Determine the (X, Y) coordinate at the center of the cell enclosing the given text.  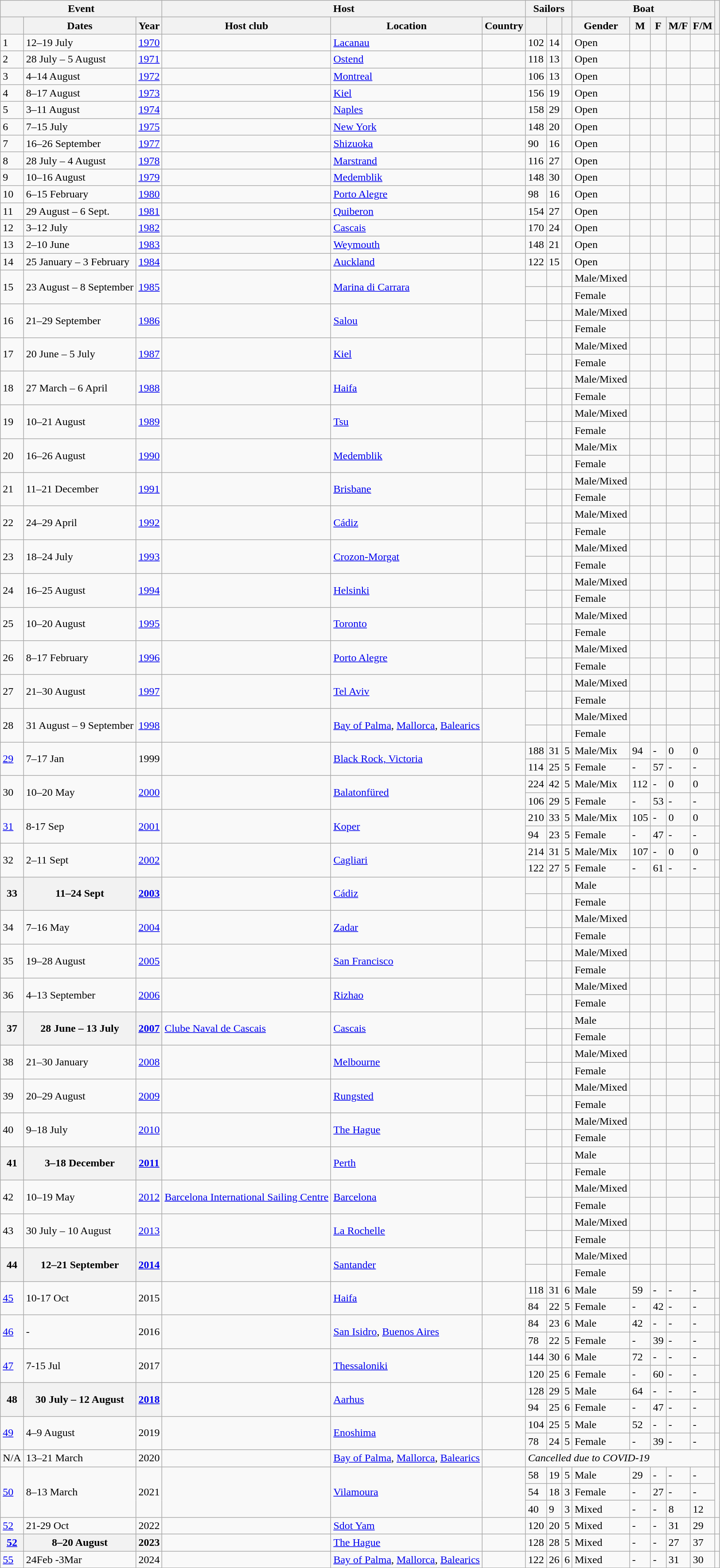
16–25 August (80, 590)
1970 (149, 43)
2016 (149, 1332)
210 (536, 818)
Auckland (407, 262)
Perth (407, 1163)
2015 (149, 1298)
Balatonfüred (407, 793)
1997 (149, 691)
28 June – 13 July (80, 1028)
1998 (149, 725)
1990 (149, 455)
104 (536, 1425)
San Francisco (407, 961)
Quiberon (407, 211)
16–26 September (80, 143)
16–26 August (80, 455)
36 (12, 995)
Lacanau (407, 43)
2014 (149, 1264)
21–29 September (80, 321)
2007 (149, 1028)
1971 (149, 59)
27 March – 6 April (80, 388)
105 (640, 818)
1992 (149, 523)
Sdot Yam (407, 1525)
7–17 Jan (80, 759)
1985 (149, 287)
M/F (678, 26)
7 (12, 143)
98 (536, 194)
8–13 March (80, 1492)
Crozon-Morgat (407, 557)
10–16 August (80, 177)
64 (640, 1391)
Helsinki (407, 590)
10–20 May (80, 793)
1975 (149, 127)
11–24 Sept (80, 894)
30 July – 10 August (80, 1231)
59 (640, 1290)
Montreal (407, 76)
2008 (149, 1062)
Santander (407, 1264)
2002 (149, 860)
Marstrand (407, 160)
2000 (149, 793)
2–11 Sept (80, 860)
Clube Naval de Cascais (246, 1028)
2013 (149, 1231)
58 (536, 1475)
19–28 August (80, 961)
102 (536, 43)
Gender (601, 26)
Boat (643, 9)
1 (12, 43)
34 (12, 927)
1982 (149, 228)
Shizuoka (407, 143)
1994 (149, 590)
60 (658, 1374)
2024 (149, 1559)
Cagliari (407, 860)
3–18 December (80, 1163)
Naples (407, 110)
2022 (149, 1525)
M (640, 26)
114 (536, 767)
La Rochelle (407, 1231)
2 (12, 59)
8-17 Sep (80, 826)
7–15 July (80, 127)
107 (640, 852)
Toronto (407, 624)
11–21 December (80, 489)
214 (536, 852)
7–16 May (80, 927)
158 (536, 110)
54 (536, 1492)
48 (12, 1399)
156 (536, 93)
24–29 April (80, 523)
46 (12, 1332)
1984 (149, 262)
Aarhus (407, 1399)
112 (640, 784)
1977 (149, 143)
New York (407, 127)
1979 (149, 177)
4 (12, 93)
12–19 July (80, 43)
1974 (149, 110)
72 (640, 1357)
Cancelled due to COVID-19 (620, 1458)
25 January – 3 February (80, 262)
10-17 Oct (80, 1298)
1991 (149, 489)
Host (344, 9)
Sailors (549, 9)
8–17 February (80, 658)
2017 (149, 1366)
188 (536, 751)
10–21 August (80, 422)
Location (407, 26)
Barcelona International Sailing Centre (246, 1197)
2003 (149, 894)
28 July – 5 August (80, 59)
21–30 August (80, 691)
1978 (149, 160)
2023 (149, 1542)
30 July – 12 August (80, 1399)
Country (504, 26)
10–19 May (80, 1197)
1988 (149, 388)
170 (536, 228)
Enoshima (407, 1433)
8–17 August (80, 93)
1973 (149, 93)
57 (658, 767)
154 (536, 211)
1999 (149, 759)
12–21 September (80, 1264)
8–20 August (80, 1542)
31 August – 9 September (80, 725)
55 (12, 1559)
3–12 July (80, 228)
17 (12, 354)
32 (12, 860)
10–20 August (80, 624)
Tel Aviv (407, 691)
Year (149, 26)
144 (536, 1357)
224 (536, 784)
1983 (149, 245)
Zadar (407, 927)
2010 (149, 1130)
Barcelona (407, 1197)
2019 (149, 1433)
6–15 February (80, 194)
49 (12, 1433)
2006 (149, 995)
61 (658, 868)
21-29 Oct (80, 1525)
1989 (149, 422)
4–13 September (80, 995)
35 (12, 961)
2–10 June (80, 245)
Vilamoura (407, 1492)
10 (12, 194)
18–24 July (80, 557)
21–30 January (80, 1062)
24Feb -3Mar (80, 1559)
Melbourne (407, 1062)
Thessaloniki (407, 1366)
38 (12, 1062)
Host club (246, 26)
13–21 March (80, 1458)
Koper (407, 826)
2012 (149, 1197)
4–14 August (80, 76)
53 (658, 801)
90 (536, 143)
2018 (149, 1399)
44 (12, 1264)
2021 (149, 1492)
3–11 August (80, 110)
Weymouth (407, 245)
F/M (703, 26)
Dates (80, 26)
9–18 July (80, 1130)
2001 (149, 826)
29 August – 6 Sept. (80, 211)
Rizhao (407, 995)
1995 (149, 624)
F (658, 26)
43 (12, 1231)
28 July – 4 August (80, 160)
San Isidro, Buenos Aires (407, 1332)
2009 (149, 1096)
1972 (149, 76)
7-15 Jul (80, 1366)
2005 (149, 961)
1993 (149, 557)
20 June – 5 July (80, 354)
41 (12, 1163)
20–29 August (80, 1096)
Ostend (407, 59)
1987 (149, 354)
Marina di Carrara (407, 287)
Event (82, 9)
1986 (149, 321)
2004 (149, 927)
1980 (149, 194)
23 August – 8 September (80, 287)
45 (12, 1298)
50 (12, 1492)
1981 (149, 211)
11 (12, 211)
Rungsted (407, 1096)
Brisbane (407, 489)
2011 (149, 1163)
Black Rock, Victoria (407, 759)
116 (536, 160)
4–9 August (80, 1433)
N/A (12, 1458)
Tsu (407, 422)
1996 (149, 658)
Salou (407, 321)
2020 (149, 1458)
